Scan for the cell matching the given text and deliver its (x, y) coordinate at center. 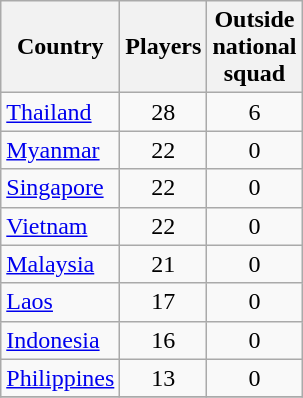
Players (164, 47)
13 (164, 378)
16 (164, 340)
28 (164, 112)
Malaysia (60, 264)
Outsidenationalsquad (254, 47)
17 (164, 302)
6 (254, 112)
Indonesia (60, 340)
Laos (60, 302)
Singapore (60, 188)
Philippines (60, 378)
Country (60, 47)
Thailand (60, 112)
Myanmar (60, 150)
Vietnam (60, 226)
21 (164, 264)
